Return the (X, Y) coordinate for the center point of the cell that contains the specified text.  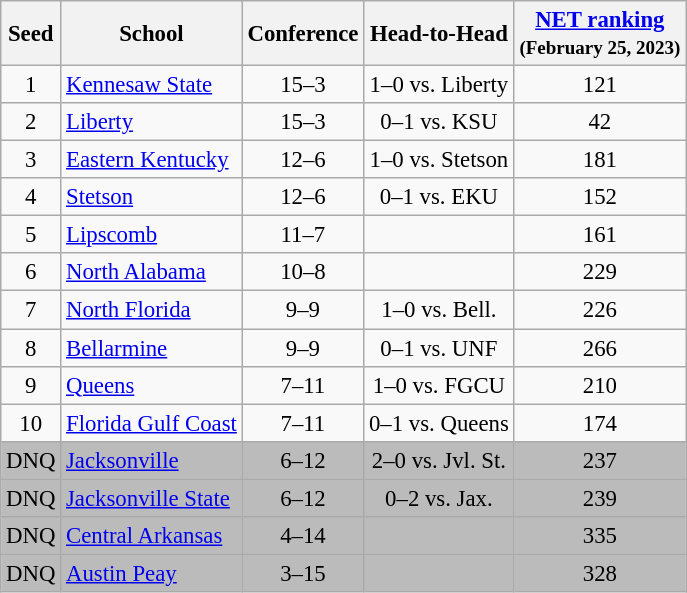
Kennesaw State (152, 85)
1–0 vs. FGCU (439, 385)
4 (31, 197)
0–1 vs. UNF (439, 348)
226 (600, 310)
Liberty (152, 122)
0–1 vs. KSU (439, 122)
Head-to-Head (439, 34)
1 (31, 85)
10 (31, 423)
7 (31, 310)
152 (600, 197)
1–0 vs. Stetson (439, 160)
Jacksonville State (152, 498)
North Florida (152, 310)
Central Arkansas (152, 536)
Conference (303, 34)
2 (31, 122)
1–0 vs. Bell. (439, 310)
266 (600, 348)
0–1 vs. EKU (439, 197)
239 (600, 498)
1–0 vs. Liberty (439, 85)
0–2 vs. Jax. (439, 498)
Florida Gulf Coast (152, 423)
328 (600, 573)
0–1 vs. Queens (439, 423)
11–7 (303, 235)
10–8 (303, 273)
Eastern Kentucky (152, 160)
2–0 vs. Jvl. St. (439, 460)
School (152, 34)
Stetson (152, 197)
NET ranking(February 25, 2023) (600, 34)
3 (31, 160)
4–14 (303, 536)
229 (600, 273)
237 (600, 460)
6 (31, 273)
174 (600, 423)
Queens (152, 385)
Bellarmine (152, 348)
North Alabama (152, 273)
Jacksonville (152, 460)
9 (31, 385)
Seed (31, 34)
121 (600, 85)
335 (600, 536)
181 (600, 160)
Lipscomb (152, 235)
42 (600, 122)
161 (600, 235)
3–15 (303, 573)
Austin Peay (152, 573)
8 (31, 348)
210 (600, 385)
5 (31, 235)
